Provide the (x, y) coordinate of the cell's center where the given text is located.  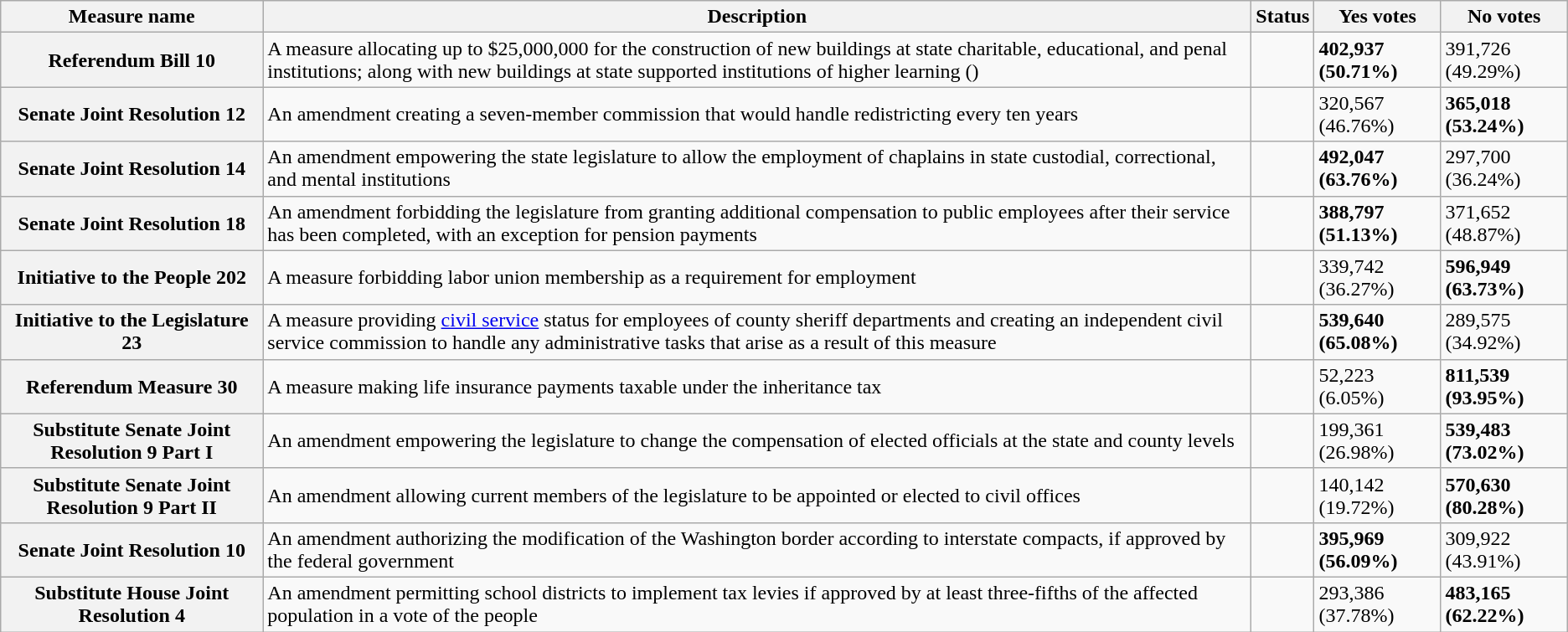
Yes votes (1377, 17)
Substitute House Joint Resolution 4 (132, 604)
339,742 (36.27%) (1377, 278)
388,797 (51.13%) (1377, 223)
365,018 (53.24%) (1504, 114)
402,937 (50.71%) (1377, 60)
Senate Joint Resolution 12 (132, 114)
Senate Joint Resolution 10 (132, 549)
320,567 (46.76%) (1377, 114)
596,949 (63.73%) (1504, 278)
539,483 (73.02%) (1504, 440)
No votes (1504, 17)
Senate Joint Resolution 14 (132, 169)
Initiative to the People 202 (132, 278)
199,361 (26.98%) (1377, 440)
An amendment empowering the state legislature to allow the employment of chaplains in state custodial, correctional, and mental institutions (757, 169)
Status (1283, 17)
140,142 (19.72%) (1377, 496)
371,652 (48.87%) (1504, 223)
289,575 (34.92%) (1504, 331)
Substitute Senate Joint Resolution 9 Part I (132, 440)
A measure making life insurance payments taxable under the inheritance tax (757, 387)
391,726 (49.29%) (1504, 60)
395,969 (56.09%) (1377, 549)
An amendment creating a seven-member commission that would handle redistricting every ten years (757, 114)
Initiative to the Legislature 23 (132, 331)
811,539 (93.95%) (1504, 387)
293,386 (37.78%) (1377, 604)
492,047 (63.76%) (1377, 169)
Measure name (132, 17)
An amendment empowering the legislature to change the compensation of elected officials at the state and county levels (757, 440)
Substitute Senate Joint Resolution 9 Part II (132, 496)
A measure forbidding labor union membership as a requirement for employment (757, 278)
539,640 (65.08%) (1377, 331)
Referendum Measure 30 (132, 387)
An amendment allowing current members of the legislature to be appointed or elected to civil offices (757, 496)
52,223 (6.05%) (1377, 387)
Description (757, 17)
Referendum Bill 10 (132, 60)
309,922 (43.91%) (1504, 549)
Senate Joint Resolution 18 (132, 223)
570,630 (80.28%) (1504, 496)
An amendment authorizing the modification of the Washington border according to interstate compacts, if approved by the federal government (757, 549)
483,165 (62.22%) (1504, 604)
297,700 (36.24%) (1504, 169)
